Capture the cell that displays the provided text and extract its [X, Y] central coordinate. 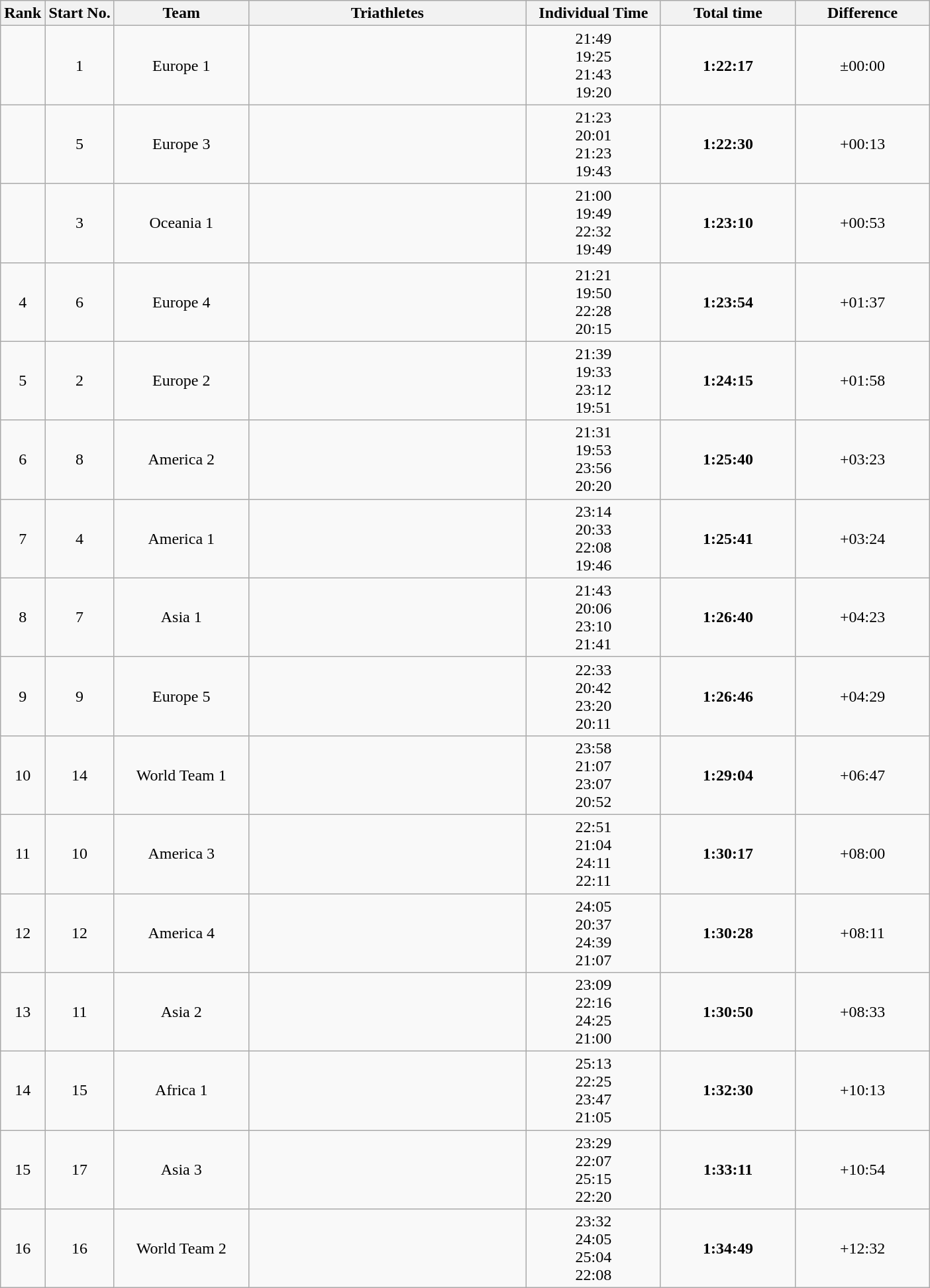
+12:32 [862, 1248]
1:30:28 [727, 933]
1:34:49 [727, 1248]
1:26:40 [727, 617]
1:25:40 [727, 460]
+00:13 [862, 144]
3 [79, 223]
Oceania 1 [181, 223]
Asia 2 [181, 1012]
Africa 1 [181, 1091]
+01:37 [862, 302]
21:4320:0623:1021:41 [594, 617]
+08:11 [862, 933]
+08:33 [862, 1012]
23:0922:1624:2521:00 [594, 1012]
America 4 [181, 933]
21:0019:4922:3219:49 [594, 223]
21:4919:2521:4319:20 [594, 65]
25:1322:2523:4721:05 [594, 1091]
Europe 5 [181, 696]
21:2119:5022:2820:15 [594, 302]
22:3320:4223:2020:11 [594, 696]
1:32:30 [727, 1091]
1:30:17 [727, 853]
Europe 2 [181, 380]
1:24:15 [727, 380]
America 1 [181, 538]
23:1420:3322:0819:46 [594, 538]
America 2 [181, 460]
23:5821:0723:0720:52 [594, 775]
1:33:11 [727, 1170]
Team [181, 13]
1:23:10 [727, 223]
1:22:17 [727, 65]
1:23:54 [727, 302]
13 [23, 1012]
+04:23 [862, 617]
Europe 1 [181, 65]
23:3224:0525:0422:08 [594, 1248]
1:29:04 [727, 775]
Start No. [79, 13]
24:0520:3724:3921:07 [594, 933]
Europe 4 [181, 302]
Total time [727, 13]
+03:23 [862, 460]
America 3 [181, 853]
+08:00 [862, 853]
22:5121:0424:1122:11 [594, 853]
Rank [23, 13]
Asia 1 [181, 617]
Asia 3 [181, 1170]
1:26:46 [727, 696]
1:30:50 [727, 1012]
21:3119:5323:5620:20 [594, 460]
World Team 2 [181, 1248]
1:22:30 [727, 144]
2 [79, 380]
+04:29 [862, 696]
Europe 3 [181, 144]
Difference [862, 13]
+03:24 [862, 538]
±00:00 [862, 65]
+10:54 [862, 1170]
Individual Time [594, 13]
21:2320:0121:2319:43 [594, 144]
+01:58 [862, 380]
17 [79, 1170]
World Team 1 [181, 775]
21:3919:3323:1219:51 [594, 380]
23:2922:0725:1522:20 [594, 1170]
+06:47 [862, 775]
1 [79, 65]
+10:13 [862, 1091]
+00:53 [862, 223]
Triathletes [387, 13]
1:25:41 [727, 538]
